Pinpoint the cell where the given text exists, returning its [X, Y] midpoint coordinate. 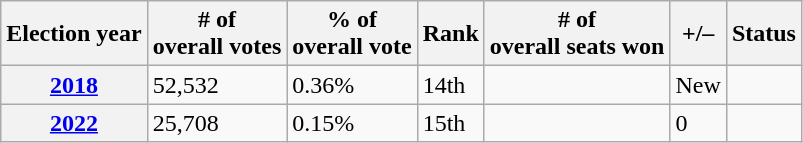
14th [450, 85]
0 [698, 123]
+/– [698, 34]
# ofoverall votes [217, 34]
0.15% [352, 123]
2022 [74, 123]
2018 [74, 85]
52,532 [217, 85]
% ofoverall vote [352, 34]
Rank [450, 34]
Election year [74, 34]
Status [764, 34]
# ofoverall seats won [577, 34]
15th [450, 123]
0.36% [352, 85]
25,708 [217, 123]
New [698, 85]
